Return the [X, Y] coordinate for the center point of the cell that contains the specified text.  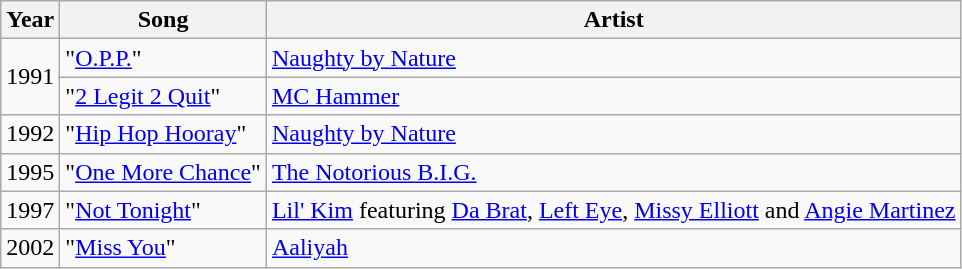
Aaliyah [614, 248]
"Not Tonight" [164, 210]
"Hip Hop Hooray" [164, 134]
"O.P.P." [164, 58]
1992 [30, 134]
"Miss You" [164, 248]
The Notorious B.I.G. [614, 172]
"2 Legit 2 Quit" [164, 96]
Song [164, 20]
MC Hammer [614, 96]
1997 [30, 210]
Artist [614, 20]
Lil' Kim featuring Da Brat, Left Eye, Missy Elliott and Angie Martinez [614, 210]
1991 [30, 77]
1995 [30, 172]
Year [30, 20]
2002 [30, 248]
"One More Chance" [164, 172]
